Capture the cell that displays the provided text and extract its [x, y] central coordinate. 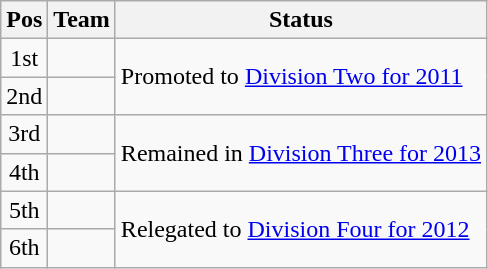
5th [24, 210]
4th [24, 172]
Status [300, 20]
6th [24, 248]
Relegated to Division Four for 2012 [300, 229]
1st [24, 58]
2nd [24, 96]
Remained in Division Three for 2013 [300, 153]
3rd [24, 134]
Pos [24, 20]
Promoted to Division Two for 2011 [300, 77]
Team [82, 20]
